Locate the cell with the specified text and output its [X, Y] center coordinate. 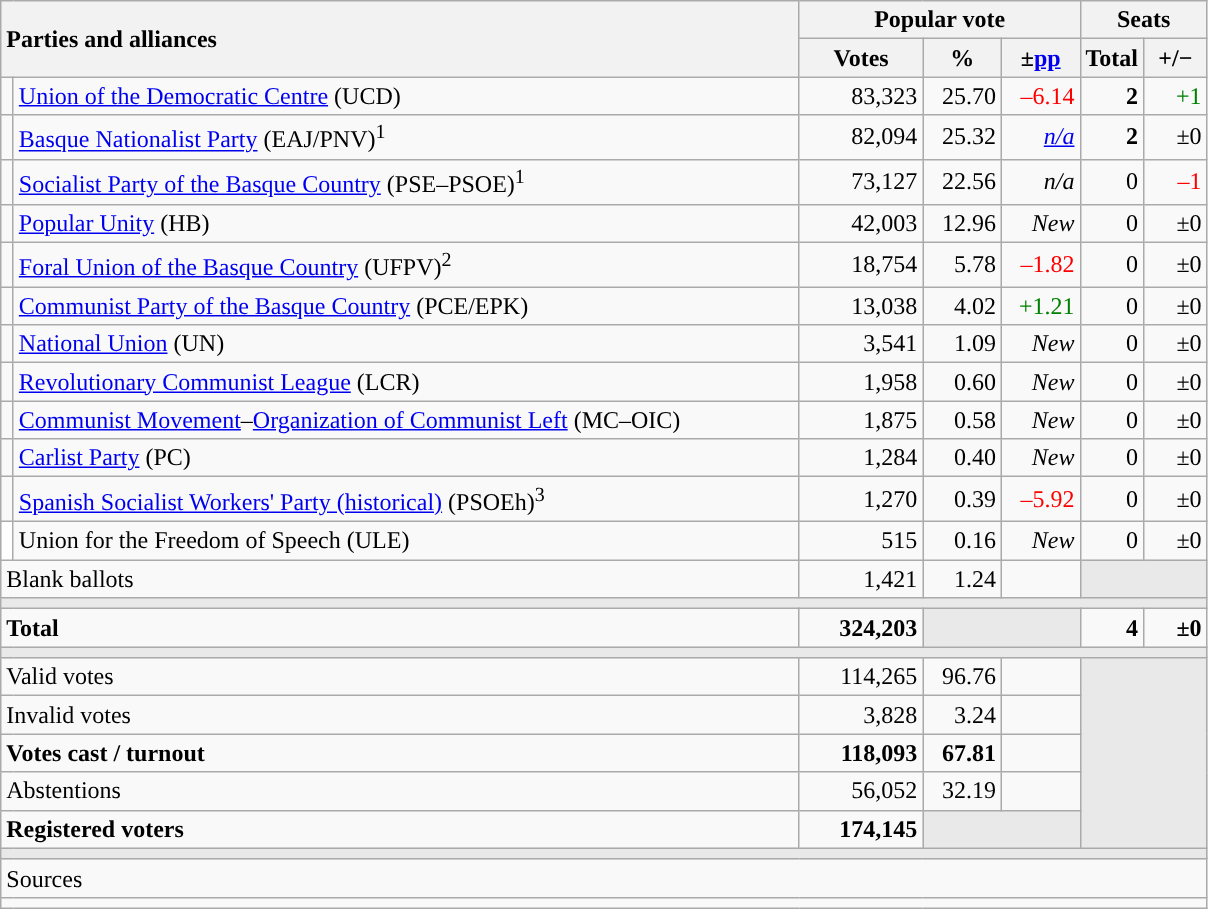
Votes cast / turnout [400, 753]
Invalid votes [400, 715]
–1.82 [1040, 264]
67.81 [962, 753]
3.24 [962, 715]
+1 [1176, 96]
96.76 [962, 677]
Blank ballots [400, 579]
0.58 [962, 420]
–6.14 [1040, 96]
Votes [861, 58]
18,754 [861, 264]
0.39 [962, 500]
5.78 [962, 264]
% [962, 58]
Communist Movement–Organization of Communist Left (MC–OIC) [406, 420]
1,875 [861, 420]
Registered voters [400, 829]
83,323 [861, 96]
Parties and alliances [400, 39]
12.96 [962, 223]
114,265 [861, 677]
Union for the Freedom of Speech (ULE) [406, 541]
25.32 [962, 138]
–5.92 [1040, 500]
Sources [604, 878]
4 [1112, 628]
Spanish Socialist Workers' Party (historical) (PSOEh)3 [406, 500]
56,052 [861, 791]
42,003 [861, 223]
1.24 [962, 579]
1,270 [861, 500]
1,958 [861, 382]
Carlist Party (PC) [406, 458]
+/− [1176, 58]
0.16 [962, 541]
73,127 [861, 182]
–1 [1176, 182]
Socialist Party of the Basque Country (PSE–PSOE)1 [406, 182]
174,145 [861, 829]
Seats [1144, 20]
324,203 [861, 628]
+1.21 [1040, 306]
Revolutionary Communist League (LCR) [406, 382]
515 [861, 541]
Popular Unity (HB) [406, 223]
Foral Union of the Basque Country (UFPV)2 [406, 264]
1.09 [962, 344]
22.56 [962, 182]
Communist Party of the Basque Country (PCE/EPK) [406, 306]
Valid votes [400, 677]
1,284 [861, 458]
0.60 [962, 382]
0.40 [962, 458]
Union of the Democratic Centre (UCD) [406, 96]
Abstentions [400, 791]
82,094 [861, 138]
25.70 [962, 96]
National Union (UN) [406, 344]
3,541 [861, 344]
32.19 [962, 791]
1,421 [861, 579]
Basque Nationalist Party (EAJ/PNV)1 [406, 138]
118,093 [861, 753]
3,828 [861, 715]
±pp [1040, 58]
4.02 [962, 306]
Popular vote [940, 20]
13,038 [861, 306]
